Find where the given text appears and provide that cell's center as (x, y) coordinate. 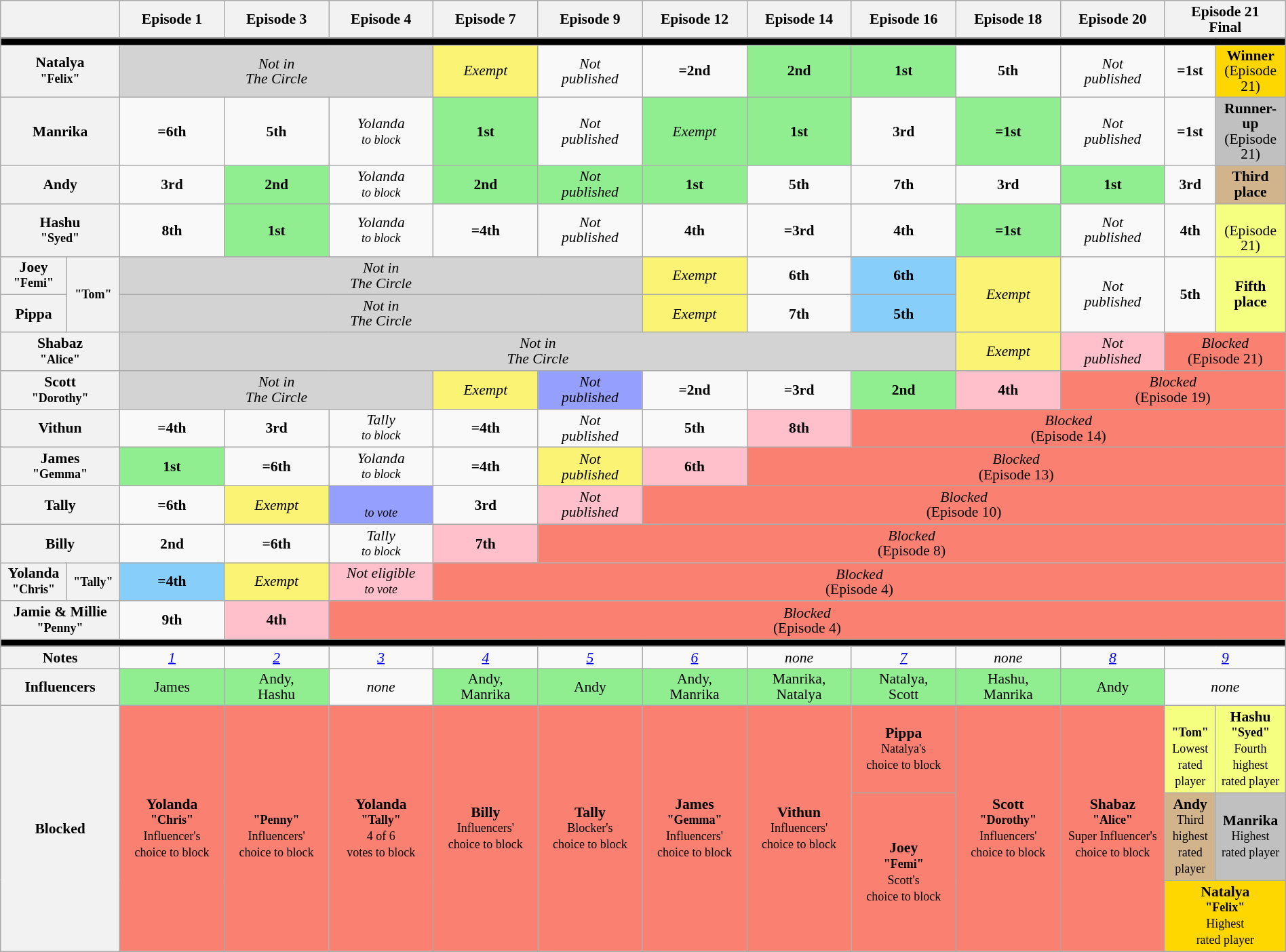
Episode 12 (695, 19)
Hashu"Syed" (60, 231)
AndyThird highestrated player (1190, 837)
Hashu,Manrika (1008, 688)
Shabaz"Alice"Super Influencer's choice to block (1112, 829)
Manrika,Natalya (799, 688)
"Penny"Influencers' choice to block (277, 829)
James"Gemma" (60, 467)
Runner-up (Episode 21) (1251, 132)
Natalya,Scott (903, 688)
Episode 1 (172, 19)
Episode 7 (486, 19)
Episode 18 (1008, 19)
7 (903, 658)
Joey"Femi" (34, 275)
to vote (381, 506)
8 (1112, 658)
"Tally" (93, 582)
Andy,Hashu (277, 688)
Blocked(Episode 10) (964, 506)
5 (590, 658)
6 (695, 658)
Episode 21Final (1225, 19)
Blocked(Episode 13) (1016, 467)
Jamie & Millie"Penny" (60, 621)
4 (486, 658)
ManrikaHighestrated player (1251, 837)
9 (1225, 658)
Episode 3 (277, 19)
Tally (60, 506)
PippaNatalya's choice to block (903, 750)
VithunInfluencers' choice to block (799, 829)
James (172, 688)
Scott"Dorothy" (60, 391)
Not eligibleto vote (381, 582)
Shabaz"Alice" (60, 351)
Natalya"Felix"Highestrated player (1225, 915)
Notes (60, 658)
Episode 14 (799, 19)
Third place (1251, 184)
1 (172, 658)
3 (381, 658)
Winner (Episode 21) (1251, 71)
Influencers (60, 688)
Manrika (60, 132)
Hashu"Syed"Fourth highestrated player (1251, 750)
Yolanda"Chris"Influencer's choice to block (172, 829)
(Episode 21) (1251, 231)
Natalya"Felix" (60, 71)
Fifth place (1251, 294)
James"Gemma"Influencers' choice to block (695, 829)
Blocked (60, 829)
Blocked(Episode 19) (1173, 391)
Scott"Dorothy"Influencers' choice to block (1008, 829)
Joey"Femi"Scott's choice to block (903, 872)
Vithun (60, 429)
"Tom" (93, 294)
2 (277, 658)
Episode 16 (903, 19)
Yolanda"Chris" (34, 582)
Blocked(Episode 8) (912, 544)
Yolanda"Tally"4 of 6 votes to block (381, 829)
TallyBlocker's choice to block (590, 829)
Pippa (34, 313)
BillyInfluencers' choice to block (486, 829)
Billy (60, 544)
Blocked(Episode 21) (1225, 351)
9th (172, 621)
Blocked(Episode 14) (1068, 429)
Episode 9 (590, 19)
Episode 4 (381, 19)
"Tom"Lowestrated player (1190, 750)
Episode 20 (1112, 19)
